Scan for the cell matching the given text and deliver its (x, y) coordinate at center. 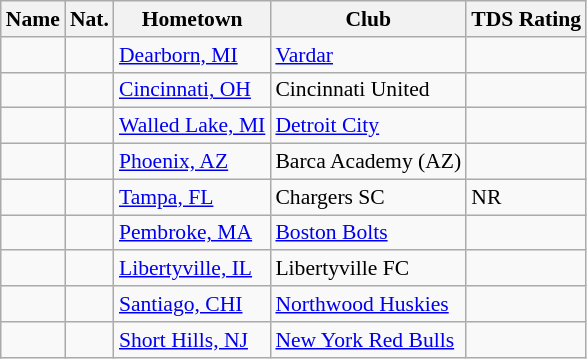
Libertyville FC (368, 269)
Dearborn, MI (192, 55)
New York Red Bulls (368, 340)
Barca Academy (AZ) (368, 162)
Northwood Huskies (368, 304)
Tampa, FL (192, 197)
Detroit City (368, 126)
Santiago, CHI (192, 304)
Name (33, 19)
Hometown (192, 19)
Short Hills, NJ (192, 340)
Vardar (368, 55)
Nat. (90, 19)
Cincinnati, OH (192, 90)
Walled Lake, MI (192, 126)
Boston Bolts (368, 233)
TDS Rating (526, 19)
Chargers SC (368, 197)
Club (368, 19)
Phoenix, AZ (192, 162)
Pembroke, MA (192, 233)
NR (526, 197)
Cincinnati United (368, 90)
Libertyville, IL (192, 269)
